Detect which cell encompasses the target text, then output its (X, Y) center coordinate. 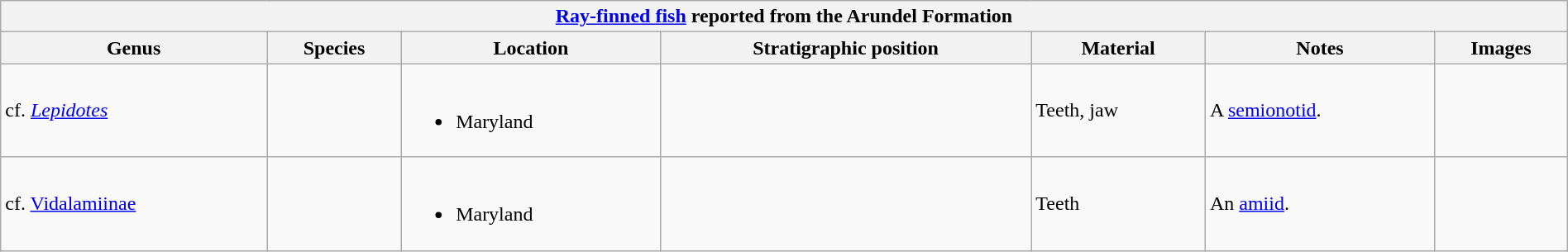
A semionotid. (1320, 111)
Genus (134, 48)
Location (531, 48)
cf. Lepidotes (134, 111)
Species (334, 48)
Stratigraphic position (845, 48)
Teeth (1118, 203)
An amiid. (1320, 203)
Notes (1320, 48)
Material (1118, 48)
Images (1502, 48)
Teeth, jaw (1118, 111)
Ray-finned fish reported from the Arundel Formation (784, 17)
cf. Vidalamiinae (134, 203)
